Extract the [X, Y] coordinate from the center of the cell holding the provided text.  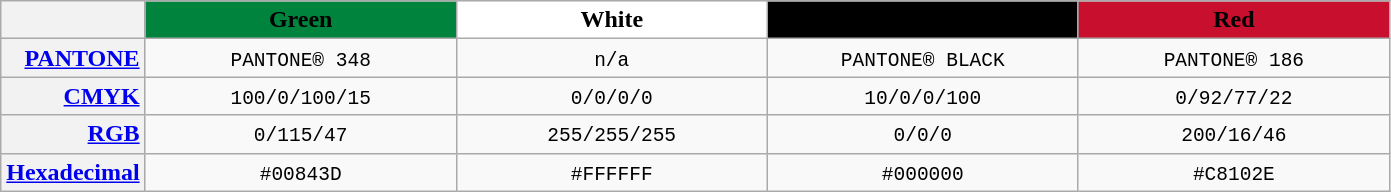
PANTONE [73, 58]
10/0/0/100 [922, 96]
Hexadecimal [73, 172]
0/92/77/22 [1234, 96]
White [612, 20]
#C8102E [1234, 172]
n/a [612, 58]
PANTONE® BLACK [922, 58]
255/255/255 [612, 134]
CMYK [73, 96]
#000000 [922, 172]
RGB [73, 134]
0/0/0 [922, 134]
100/0/100/15 [300, 96]
Red [1234, 20]
Green [300, 20]
PANTONE® 186 [1234, 58]
Black [922, 20]
200/16/46 [1234, 134]
0/0/0/0 [612, 96]
PANTONE® 348 [300, 58]
#FFFFFF [612, 172]
#00843D [300, 172]
0/115/47 [300, 134]
